Extract the [x, y] coordinate from the center of the cell holding the provided text.  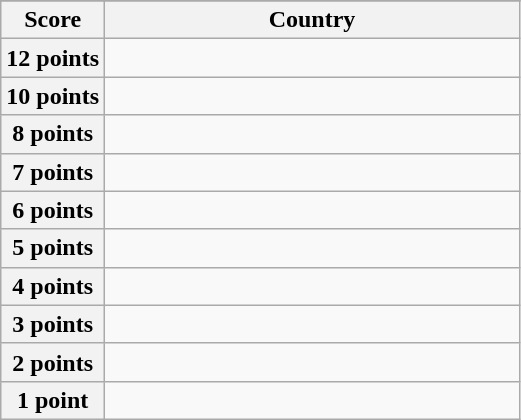
4 points [53, 286]
Score [53, 20]
10 points [53, 96]
Country [312, 20]
1 point [53, 400]
8 points [53, 134]
7 points [53, 172]
2 points [53, 362]
12 points [53, 58]
6 points [53, 210]
3 points [53, 324]
5 points [53, 248]
